From the cell containing the given text, extract its center point as (x, y) coordinate. 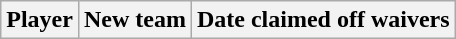
Date claimed off waivers (323, 20)
Player (40, 20)
New team (134, 20)
